Identify which cell holds the provided text, then report its [X, Y] central coordinate. 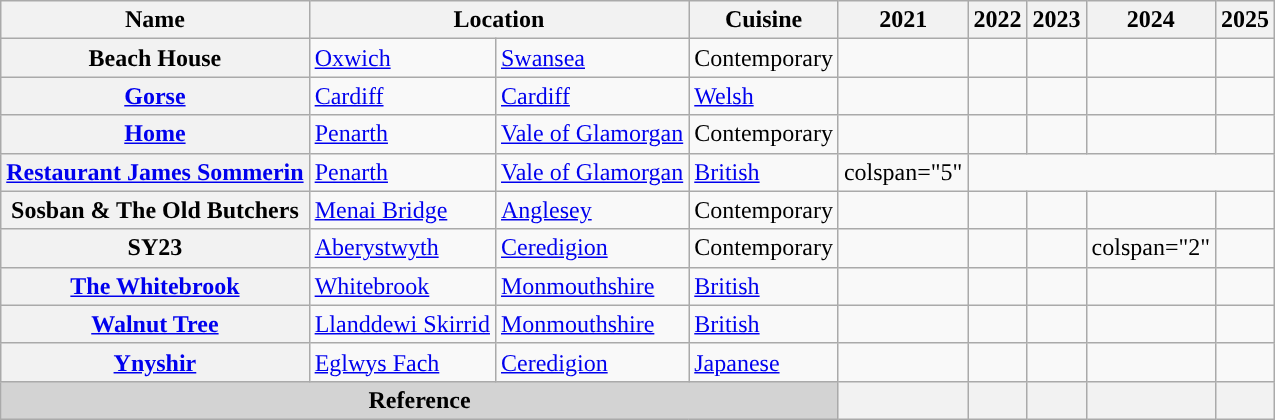
2023 [1056, 20]
Name [155, 20]
Beach House [155, 58]
2021 [903, 20]
Aberystwyth [402, 248]
Menai Bridge [402, 210]
2024 [1151, 20]
colspan="5" [903, 172]
Sosban & The Old Butchers [155, 210]
Cuisine [764, 20]
Ynyshir [155, 362]
SY23 [155, 248]
2025 [1246, 20]
Japanese [764, 362]
Gorse [155, 96]
Eglwys Fach [402, 362]
The Whitebrook [155, 286]
Reference [420, 400]
Walnut Tree [155, 324]
Swansea [592, 58]
Restaurant James Sommerin [155, 172]
2022 [998, 20]
Llanddewi Skirrid [402, 324]
Home [155, 134]
Location [499, 20]
Anglesey [592, 210]
Whitebrook [402, 286]
Oxwich [402, 58]
colspan="2" [1151, 248]
Welsh [764, 96]
